Output the (x, y) coordinate of the center of the cell containing the given text.  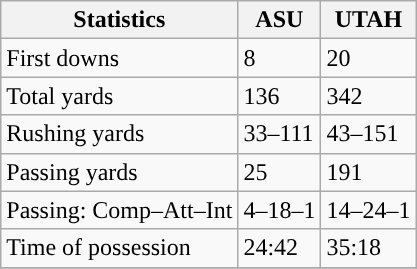
33–111 (280, 134)
Passing yards (120, 172)
24:42 (280, 248)
43–151 (368, 134)
First downs (120, 58)
Time of possession (120, 248)
Total yards (120, 96)
Passing: Comp–Att–Int (120, 210)
UTAH (368, 20)
14–24–1 (368, 210)
4–18–1 (280, 210)
136 (280, 96)
191 (368, 172)
342 (368, 96)
ASU (280, 20)
Statistics (120, 20)
20 (368, 58)
35:18 (368, 248)
25 (280, 172)
Rushing yards (120, 134)
8 (280, 58)
